Output the [x, y] coordinate of the center of the cell containing the given text.  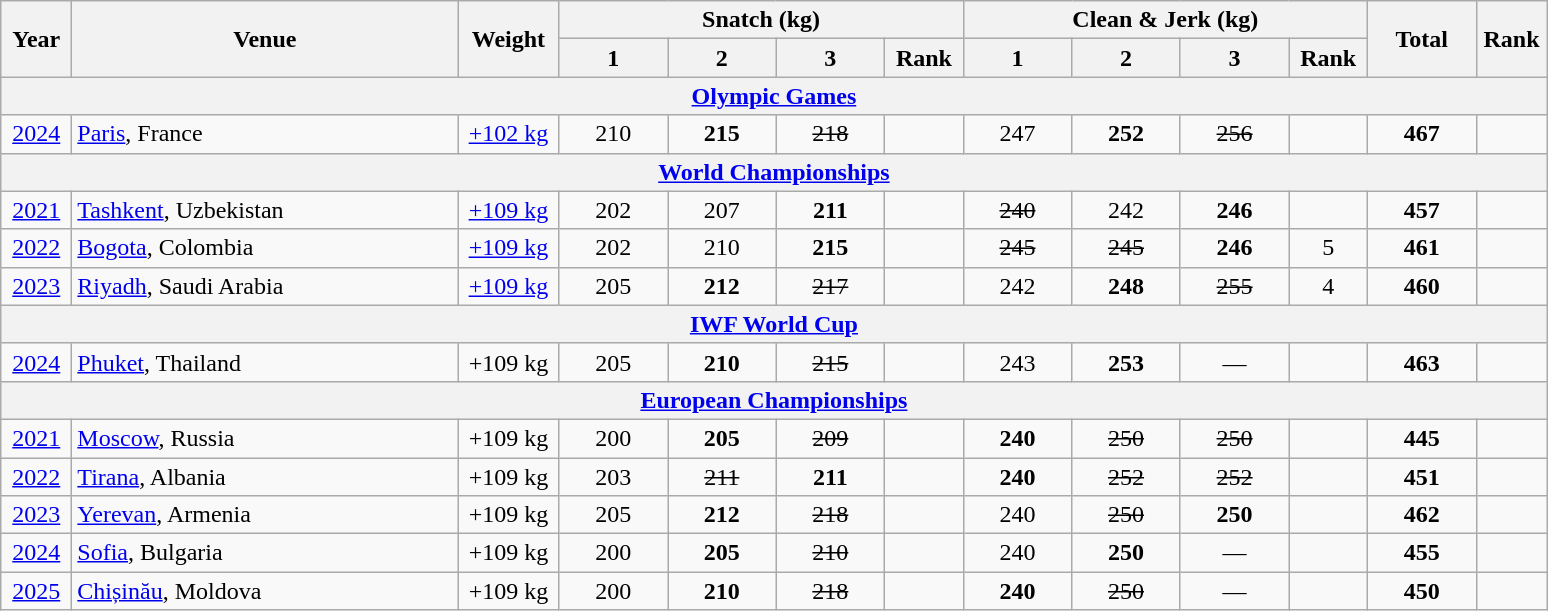
2025 [36, 591]
217 [830, 286]
Sofia, Bulgaria [265, 553]
457 [1422, 210]
Phuket, Thailand [265, 362]
243 [1018, 362]
467 [1422, 134]
450 [1422, 591]
460 [1422, 286]
Yerevan, Armenia [265, 515]
248 [1126, 286]
5 [1328, 248]
247 [1018, 134]
Total [1422, 39]
Clean & Jerk (kg) [1165, 20]
Bogota, Colombia [265, 248]
255 [1234, 286]
+102 kg [508, 134]
256 [1234, 134]
Chișinău, Moldova [265, 591]
462 [1422, 515]
Moscow, Russia [265, 438]
207 [722, 210]
451 [1422, 477]
World Championships [774, 172]
203 [614, 477]
Snatch (kg) [761, 20]
461 [1422, 248]
253 [1126, 362]
IWF World Cup [774, 324]
209 [830, 438]
4 [1328, 286]
Year [36, 39]
463 [1422, 362]
Venue [265, 39]
Weight [508, 39]
Tirana, Albania [265, 477]
455 [1422, 553]
Riyadh, Saudi Arabia [265, 286]
Olympic Games [774, 96]
Paris, France [265, 134]
European Championships [774, 400]
445 [1422, 438]
Tashkent, Uzbekistan [265, 210]
